Return the [x, y] coordinate for the center point of the cell that contains the specified text.  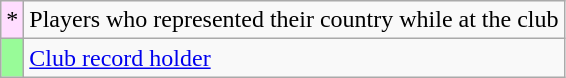
* [12, 20]
Club record holder [294, 58]
Players who represented their country while at the club [294, 20]
